Locate the cell with the specified text and output its (x, y) center coordinate. 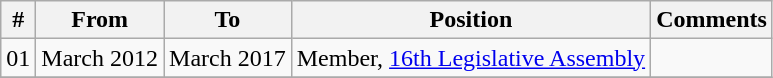
Member, 16th Legislative Assembly (470, 58)
01 (18, 58)
March 2012 (100, 58)
# (18, 20)
Comments (712, 20)
From (100, 20)
March 2017 (228, 58)
Position (470, 20)
To (228, 20)
